Scan for the cell matching the given text and deliver its [x, y] coordinate at center. 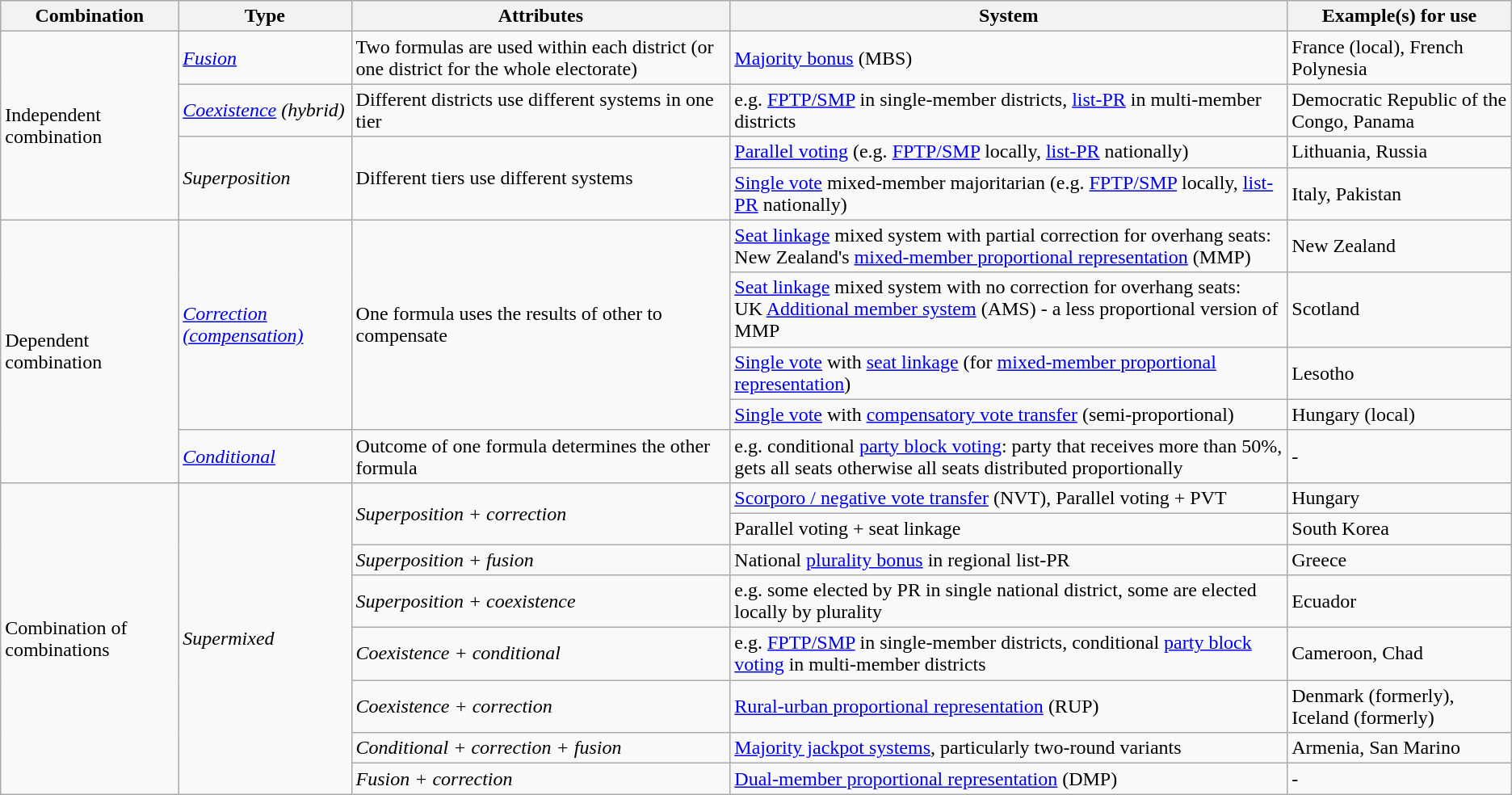
Superposition [265, 178]
Conditional [265, 456]
Denmark (formerly), Iceland (formerly) [1400, 706]
Coexistence + correction [541, 706]
Italy, Pakistan [1400, 194]
Example(s) for use [1400, 16]
Superposition + fusion [541, 560]
Fusion + correction [541, 779]
Coexistence + conditional [541, 654]
Parallel voting + seat linkage [1009, 528]
Conditional + correction + fusion [541, 748]
e.g. FPTP/SMP in single-member districts, list-PR in multi-member districts [1009, 110]
Single vote with compensatory vote transfer (semi-proportional) [1009, 414]
Combination [90, 16]
Lithuania, Russia [1400, 152]
France (local), French Polynesia [1400, 58]
Single vote with seat linkage (for mixed-member proportional representation) [1009, 373]
Fusion [265, 58]
e.g. conditional party block voting: party that receives more than 50%, gets all seats otherwise all seats distributed proportionally [1009, 456]
Armenia, San Marino [1400, 748]
Different districts use different systems in one tier [541, 110]
Superposition + coexistence [541, 601]
e.g. FPTP/SMP in single-member districts, conditional party block voting in multi-member districts [1009, 654]
Scorporo / negative vote transfer (NVT), Parallel voting + PVT [1009, 498]
e.g. some elected by PR in single national district, some are elected locally by plurality [1009, 601]
Seat linkage mixed system with no correction for overhang seats:UK Additional member system (AMS) - a less proportional version of MMP [1009, 309]
Majority jackpot systems, particularly two-round variants [1009, 748]
Single vote mixed-member majoritarian (e.g. FPTP/SMP locally, list-PR nationally) [1009, 194]
Greece [1400, 560]
Dual-member proportional representation (DMP) [1009, 779]
Combination of combinations [90, 638]
Dependent combination [90, 351]
One formula uses the results of other to compensate [541, 325]
Cameroon, Chad [1400, 654]
Correction (compensation) [265, 325]
System [1009, 16]
Hungary [1400, 498]
Democratic Republic of the Congo, Panama [1400, 110]
Seat linkage mixed system with partial correction for overhang seats:New Zealand's mixed-member proportional representation (MMP) [1009, 246]
Independent combination [90, 126]
Scotland [1400, 309]
Type [265, 16]
National plurality bonus in regional list-PR [1009, 560]
New Zealand [1400, 246]
Outcome of one formula determines the other formula [541, 456]
Different tiers use different systems [541, 178]
Superposition + correction [541, 513]
Majority bonus (MBS) [1009, 58]
Rural-urban proportional representation (RUP) [1009, 706]
Hungary (local) [1400, 414]
Two formulas are used within each district (or one district for the whole electorate) [541, 58]
South Korea [1400, 528]
Supermixed [265, 638]
Coexistence (hybrid) [265, 110]
Lesotho [1400, 373]
Parallel voting (e.g. FPTP/SMP locally, list-PR nationally) [1009, 152]
Attributes [541, 16]
Ecuador [1400, 601]
